Locate the cell with the specified text and output its [x, y] center coordinate. 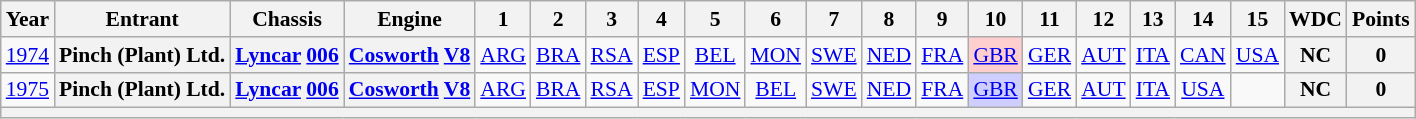
4 [662, 19]
Chassis [287, 19]
11 [1050, 19]
WDC [1316, 19]
13 [1153, 19]
CAN [1203, 55]
1974 [28, 55]
10 [996, 19]
8 [889, 19]
1975 [28, 90]
9 [942, 19]
14 [1203, 19]
15 [1258, 19]
1 [503, 19]
6 [776, 19]
12 [1103, 19]
3 [611, 19]
5 [716, 19]
Engine [410, 19]
Year [28, 19]
Entrant [142, 19]
2 [558, 19]
Points [1381, 19]
7 [834, 19]
